Determine the [x, y] coordinate at the center of the cell enclosing the given text.  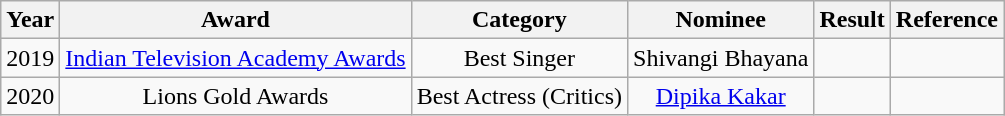
Year [30, 20]
2020 [30, 96]
Result [852, 20]
Shivangi Bhayana [721, 58]
Nominee [721, 20]
Lions Gold Awards [236, 96]
2019 [30, 58]
Reference [946, 20]
Category [519, 20]
Best Singer [519, 58]
Indian Television Academy Awards [236, 58]
Award [236, 20]
Dipika Kakar [721, 96]
Best Actress (Critics) [519, 96]
